For the text-containing cell, return its midpoint in [X, Y] coordinate format. 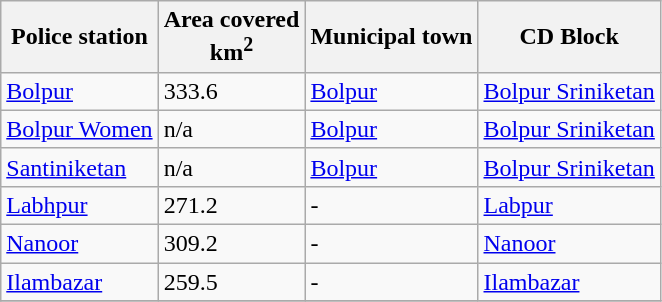
Santiniketan [80, 167]
CD Block [569, 37]
Police station [80, 37]
Bolpur Women [80, 129]
309.2 [232, 244]
259.5 [232, 282]
333.6 [232, 91]
Labhpur [80, 205]
Municipal town [392, 37]
Area coveredkm2 [232, 37]
271.2 [232, 205]
Labpur [569, 205]
